Scan for the cell matching the given text and deliver its (X, Y) coordinate at center. 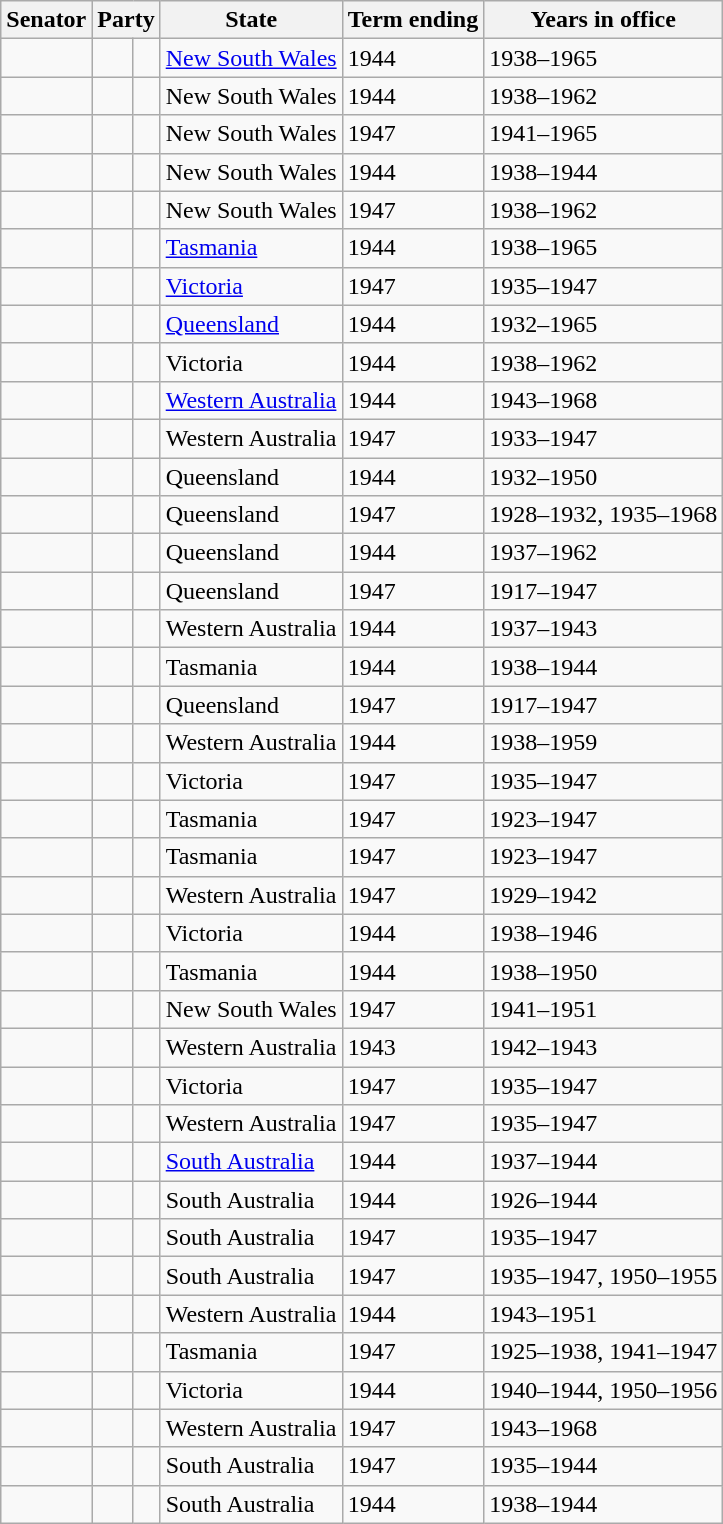
1937–1944 (604, 1162)
1943–1951 (604, 1314)
1941–1951 (604, 1009)
1937–1962 (604, 553)
1942–1943 (604, 1047)
1940–1944, 1950–1956 (604, 1390)
1935–1944 (604, 1466)
Years in office (604, 20)
1929–1942 (604, 895)
1943 (413, 1047)
1932–1965 (604, 324)
1933–1947 (604, 438)
1938–1950 (604, 971)
1932–1950 (604, 477)
Party (126, 20)
1938–1959 (604, 743)
1937–1943 (604, 629)
1935–1947, 1950–1955 (604, 1276)
1941–1965 (604, 134)
State (251, 20)
Senator (46, 20)
1926–1944 (604, 1200)
1928–1932, 1935–1968 (604, 515)
1925–1938, 1941–1947 (604, 1352)
Term ending (413, 20)
1938–1946 (604, 933)
